Determine the (X, Y) coordinate at the center of the cell enclosing the given text.  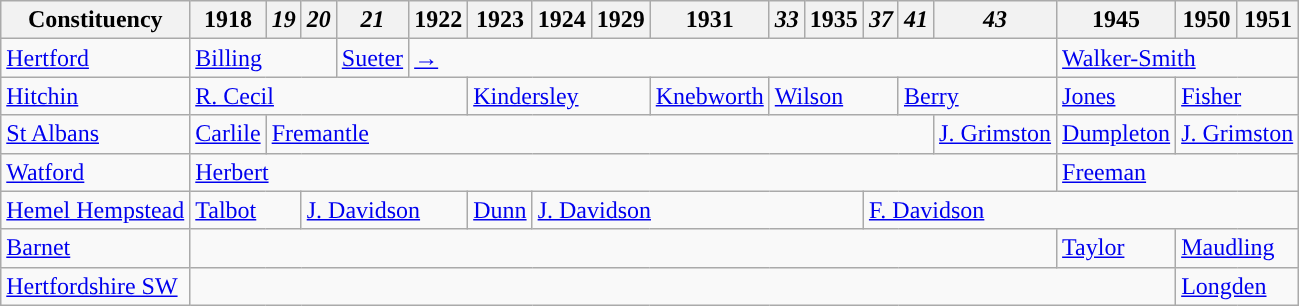
Maudling (1238, 248)
1951 (1268, 20)
Fremantle (600, 134)
1935 (834, 20)
41 (916, 20)
Barnet (96, 248)
Billing (264, 58)
37 (880, 20)
Knebworth (710, 96)
Hertford (96, 58)
Wilson (834, 96)
F. Davidson (1080, 210)
19 (284, 20)
Talbot (246, 210)
Jones (1116, 96)
20 (318, 20)
Hemel Hempstead (96, 210)
33 (786, 20)
1950 (1207, 20)
1945 (1116, 20)
1918 (228, 20)
Fisher (1238, 96)
1924 (562, 20)
Taylor (1116, 248)
Freeman (1178, 172)
Walker-Smith (1178, 58)
1931 (710, 20)
Dumpleton (1116, 134)
Constituency (96, 20)
R. Cecil (329, 96)
Berry (977, 96)
→ (733, 58)
Hertfordshire SW (96, 286)
Dunn (500, 210)
1923 (500, 20)
Sueter (372, 58)
21 (372, 20)
1929 (620, 20)
43 (996, 20)
Hitchin (96, 96)
Watford (96, 172)
Longden (1238, 286)
1922 (438, 20)
Kindersley (560, 96)
Carlile (228, 134)
St Albans (96, 134)
Herbert (624, 172)
